Provide the [X, Y] coordinate of the cell's center where the given text is located.  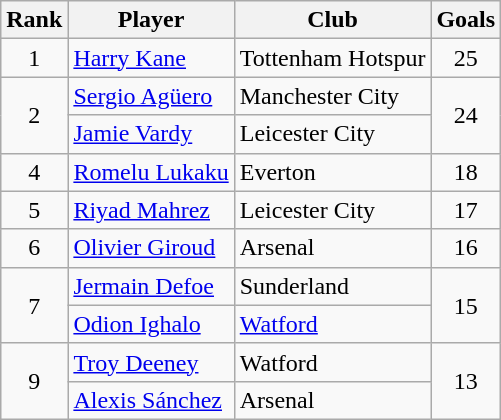
1 [34, 58]
Everton [332, 172]
Harry Kane [151, 58]
Rank [34, 20]
6 [34, 248]
Tottenham Hotspur [332, 58]
Club [332, 20]
Goals [466, 20]
15 [466, 305]
7 [34, 305]
25 [466, 58]
17 [466, 210]
Olivier Giroud [151, 248]
Odion Ighalo [151, 324]
13 [466, 381]
4 [34, 172]
Romelu Lukaku [151, 172]
Sunderland [332, 286]
16 [466, 248]
Sergio Agüero [151, 96]
Troy Deeney [151, 362]
Alexis Sánchez [151, 400]
18 [466, 172]
24 [466, 115]
9 [34, 381]
Player [151, 20]
Riyad Mahrez [151, 210]
Jamie Vardy [151, 134]
Manchester City [332, 96]
Jermain Defoe [151, 286]
5 [34, 210]
2 [34, 115]
